Output the [x, y] coordinate of the center of the cell containing the given text.  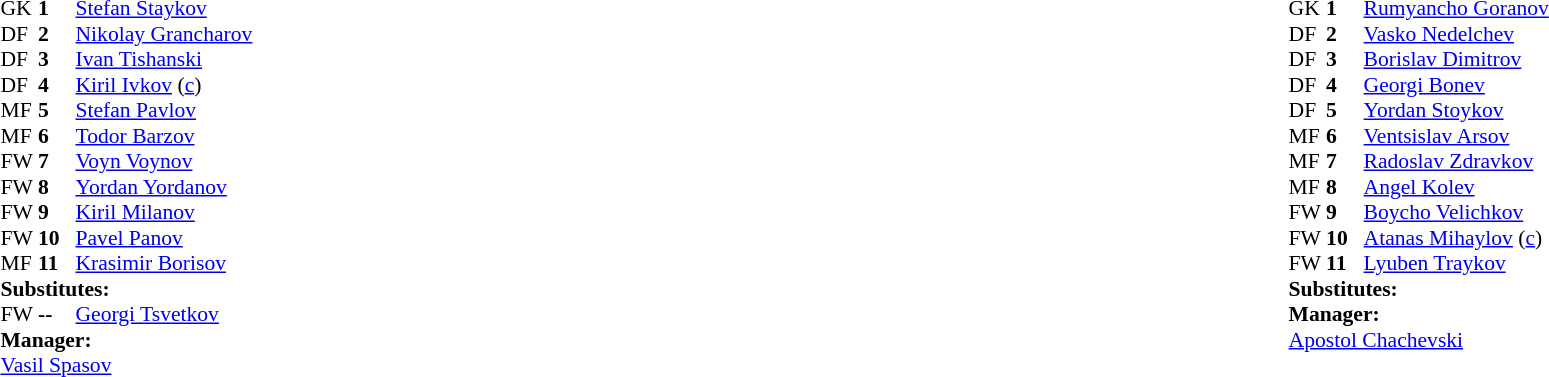
Ivan Tishanski [164, 59]
Ventsislav Arsov [1456, 136]
Yordan Yordanov [164, 187]
Kiril Ivkov (c) [164, 85]
Krasimir Borisov [164, 263]
Kiril Milanov [164, 213]
-- [57, 315]
Georgi Bonev [1456, 85]
Apostol Chachevski [1419, 340]
Voyn Voynov [164, 161]
Atanas Mihaylov (c) [1456, 238]
Radoslav Zdravkov [1456, 161]
Pavel Panov [164, 238]
Vasko Nedelchev [1456, 34]
Lyuben Traykov [1456, 263]
Borislav Dimitrov [1456, 59]
Todor Barzov [164, 136]
Nikolay Grancharov [164, 34]
Angel Kolev [1456, 187]
Stefan Pavlov [164, 111]
Georgi Tsvetkov [164, 315]
Yordan Stoykov [1456, 111]
Boycho Velichkov [1456, 213]
